Capture the cell that displays the provided text and extract its [X, Y] central coordinate. 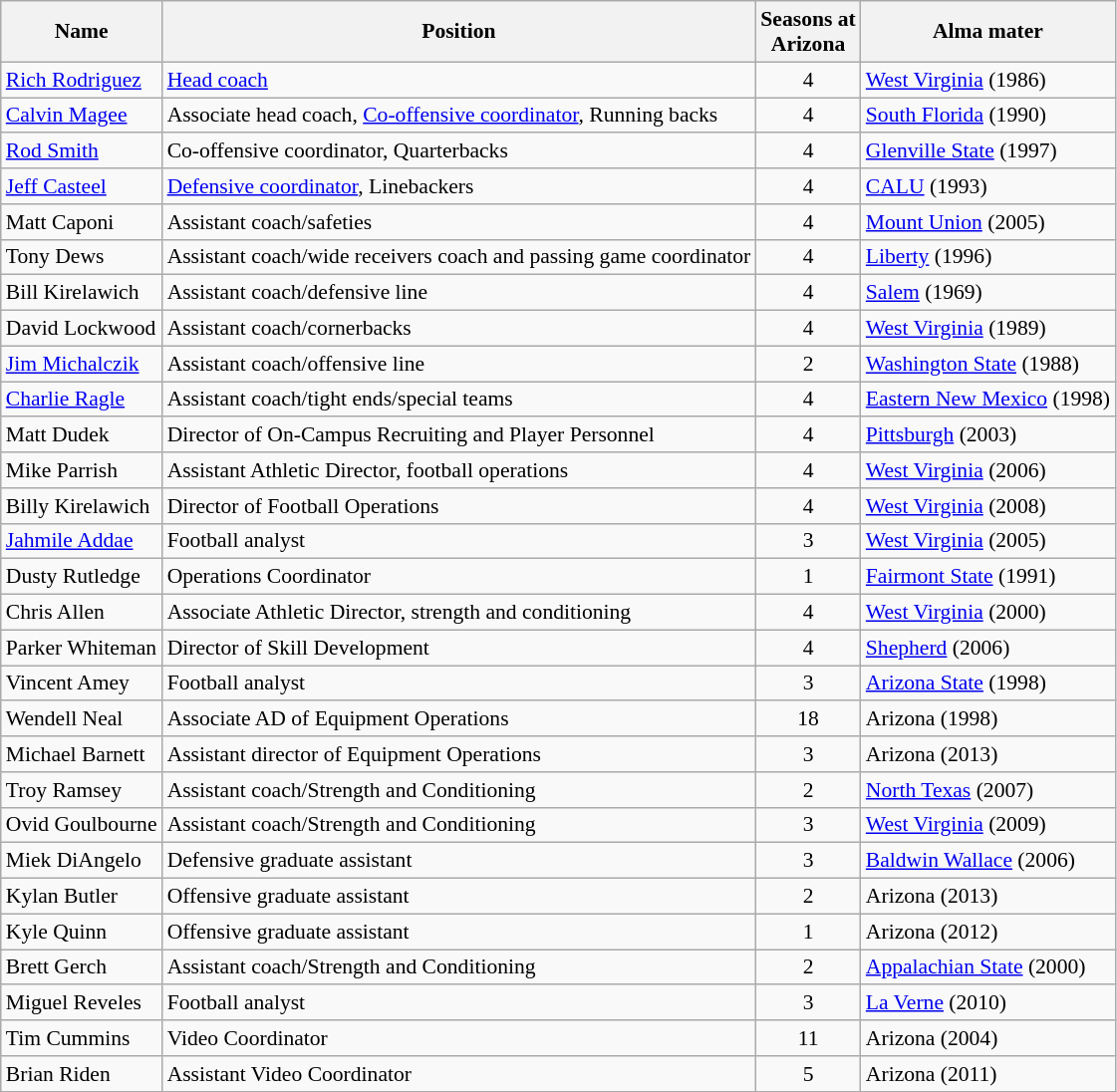
Pittsburgh (2003) [988, 435]
Director of Skill Development [459, 648]
West Virginia (2009) [988, 825]
Ovid Goulbourne [82, 825]
Miek DiAngelo [82, 861]
Assistant coach/offensive line [459, 364]
Matt Caponi [82, 222]
Dusty Rutledge [82, 577]
La Verne (2010) [988, 1003]
Associate AD of Equipment Operations [459, 719]
Chris Allen [82, 613]
Jeff Casteel [82, 186]
West Virginia (1989) [988, 329]
Rod Smith [82, 151]
Position [459, 32]
Director of On-Campus Recruiting and Player Personnel [459, 435]
Brian Riden [82, 1074]
Troy Ramsey [82, 790]
Assistant director of Equipment Operations [459, 754]
North Texas (2007) [988, 790]
Baldwin Wallace (2006) [988, 861]
Assistant coach/wide receivers coach and passing game coordinator [459, 257]
David Lockwood [82, 329]
Tony Dews [82, 257]
Mike Parrish [82, 470]
Brett Gerch [82, 967]
Assistant coach/cornerbacks [459, 329]
Assistant coach/tight ends/special teams [459, 400]
West Virginia (2000) [988, 613]
Appalachian State (2000) [988, 967]
Arizona (2012) [988, 932]
Assistant coach/defensive line [459, 293]
18 [807, 719]
Arizona (2011) [988, 1074]
Glenville State (1997) [988, 151]
West Virginia (1986) [988, 80]
West Virginia (2006) [988, 470]
Michael Barnett [82, 754]
Salem (1969) [988, 293]
Jahmile Addae [82, 541]
Matt Dudek [82, 435]
Name [82, 32]
South Florida (1990) [988, 116]
Kyle Quinn [82, 932]
Head coach [459, 80]
Miguel Reveles [82, 1003]
West Virginia (2005) [988, 541]
Assistant Video Coordinator [459, 1074]
Wendell Neal [82, 719]
Charlie Ragle [82, 400]
Arizona State (1998) [988, 683]
Associate head coach, Co-offensive coordinator, Running backs [459, 116]
Washington State (1988) [988, 364]
Seasons atArizona [807, 32]
Shepherd (2006) [988, 648]
Mount Union (2005) [988, 222]
Defensive graduate assistant [459, 861]
Assistant coach/safeties [459, 222]
Kylan Butler [82, 897]
Bill Kirelawich [82, 293]
Eastern New Mexico (1998) [988, 400]
Billy Kirelawich [82, 506]
Arizona (2004) [988, 1038]
West Virginia (2008) [988, 506]
Vincent Amey [82, 683]
CALU (1993) [988, 186]
Rich Rodriguez [82, 80]
Tim Cummins [82, 1038]
Associate Athletic Director, strength and conditioning [459, 613]
Video Coordinator [459, 1038]
Fairmont State (1991) [988, 577]
Arizona (1998) [988, 719]
Jim Michalczik [82, 364]
Parker Whiteman [82, 648]
Alma mater [988, 32]
Co-offensive coordinator, Quarterbacks [459, 151]
Director of Football Operations [459, 506]
5 [807, 1074]
Defensive coordinator, Linebackers [459, 186]
Liberty (1996) [988, 257]
11 [807, 1038]
Calvin Magee [82, 116]
Operations Coordinator [459, 577]
Assistant Athletic Director, football operations [459, 470]
